From the cell containing the given text, extract its center point as (x, y) coordinate. 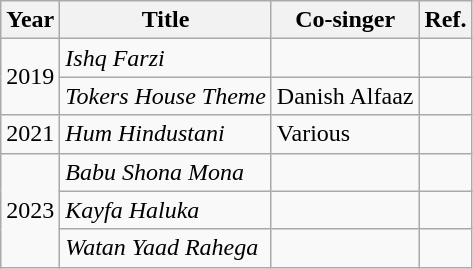
Hum Hindustani (166, 134)
Danish Alfaaz (345, 96)
Co-singer (345, 20)
Tokers House Theme (166, 96)
Title (166, 20)
Ishq Farzi (166, 58)
Year (30, 20)
Ref. (446, 20)
2019 (30, 77)
Various (345, 134)
Babu Shona Mona (166, 172)
2021 (30, 134)
Watan Yaad Rahega (166, 248)
2023 (30, 210)
Kayfa Haluka (166, 210)
